Return the (X, Y) coordinate for the center point of the cell that contains the specified text.  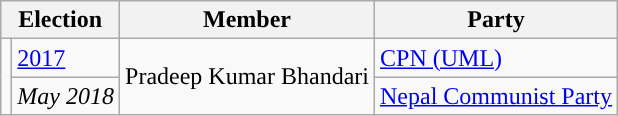
Pradeep Kumar Bhandari (248, 77)
Nepal Communist Party (496, 96)
Election (60, 20)
2017 (66, 58)
Party (496, 20)
CPN (UML) (496, 58)
May 2018 (66, 96)
Member (248, 20)
